Output the [x, y] coordinate of the center of the cell containing the given text.  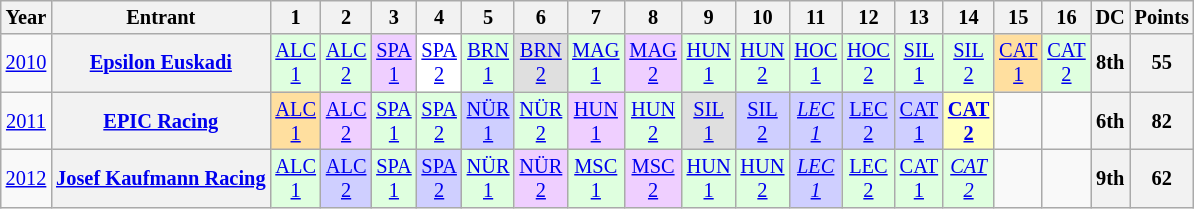
2 [346, 17]
8 [652, 17]
BRN2 [540, 63]
Entrant [160, 17]
3 [394, 17]
HOC1 [816, 63]
8th [1110, 63]
13 [919, 17]
Year [26, 17]
82 [1162, 121]
MAG2 [652, 63]
9 [709, 17]
Points [1162, 17]
2010 [26, 63]
EPIC Racing [160, 121]
BRN1 [488, 63]
HOC2 [868, 63]
9th [1110, 178]
14 [968, 17]
4 [440, 17]
62 [1162, 178]
2012 [26, 178]
16 [1066, 17]
DC [1110, 17]
55 [1162, 63]
2011 [26, 121]
5 [488, 17]
15 [1018, 17]
10 [763, 17]
MSC2 [652, 178]
11 [816, 17]
6 [540, 17]
12 [868, 17]
6th [1110, 121]
1 [295, 17]
MAG1 [596, 63]
MSC1 [596, 178]
7 [596, 17]
Josef Kaufmann Racing [160, 178]
Epsilon Euskadi [160, 63]
